Search for the cell housing the specified text and yield its (X, Y) center coordinate. 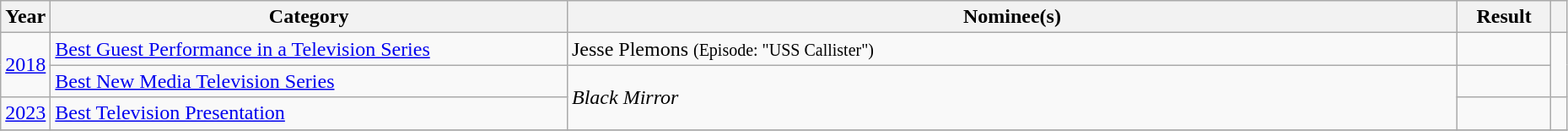
Nominee(s) (1012, 17)
Best New Media Television Series (309, 81)
Category (309, 17)
2023 (25, 113)
Result (1503, 17)
Best Guest Performance in a Television Series (309, 49)
Jesse Plemons (Episode: "USS Callister") (1012, 49)
Year (25, 17)
2018 (25, 65)
Black Mirror (1012, 97)
Best Television Presentation (309, 113)
